Identify which cell holds the provided text, then report its (x, y) central coordinate. 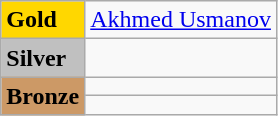
Gold (43, 20)
Silver (43, 58)
Akhmed Usmanov (181, 20)
Bronze (43, 96)
